Output the (x, y) coordinate of the center of the cell containing the given text.  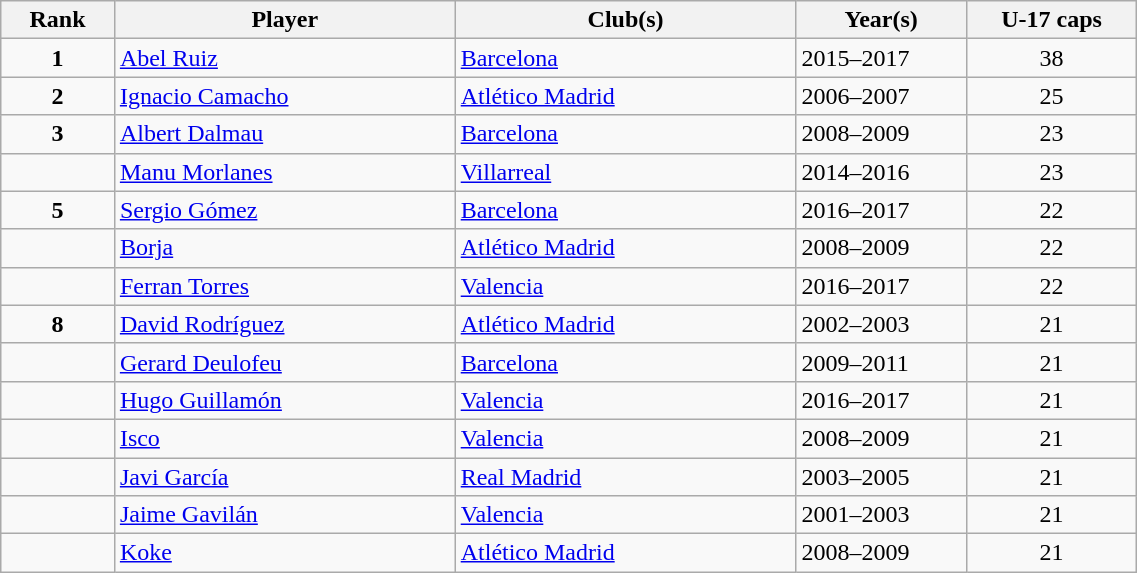
Year(s) (881, 20)
8 (58, 324)
Jaime Gavilán (284, 515)
Real Madrid (626, 477)
Abel Ruiz (284, 58)
2014–2016 (881, 172)
Koke (284, 553)
2 (58, 96)
U-17 caps (1051, 20)
25 (1051, 96)
2003–2005 (881, 477)
2001–2003 (881, 515)
38 (1051, 58)
Isco (284, 438)
2006–2007 (881, 96)
Borja (284, 248)
Hugo Guillamón (284, 400)
2002–2003 (881, 324)
David Rodríguez (284, 324)
3 (58, 134)
Rank (58, 20)
Ignacio Camacho (284, 96)
Sergio Gómez (284, 210)
Gerard Deulofeu (284, 362)
5 (58, 210)
Ferran Torres (284, 286)
Villarreal (626, 172)
Javi García (284, 477)
Club(s) (626, 20)
2009–2011 (881, 362)
Player (284, 20)
Manu Morlanes (284, 172)
1 (58, 58)
Albert Dalmau (284, 134)
2015–2017 (881, 58)
